Extract the [X, Y] coordinate from the center of the cell holding the provided text.  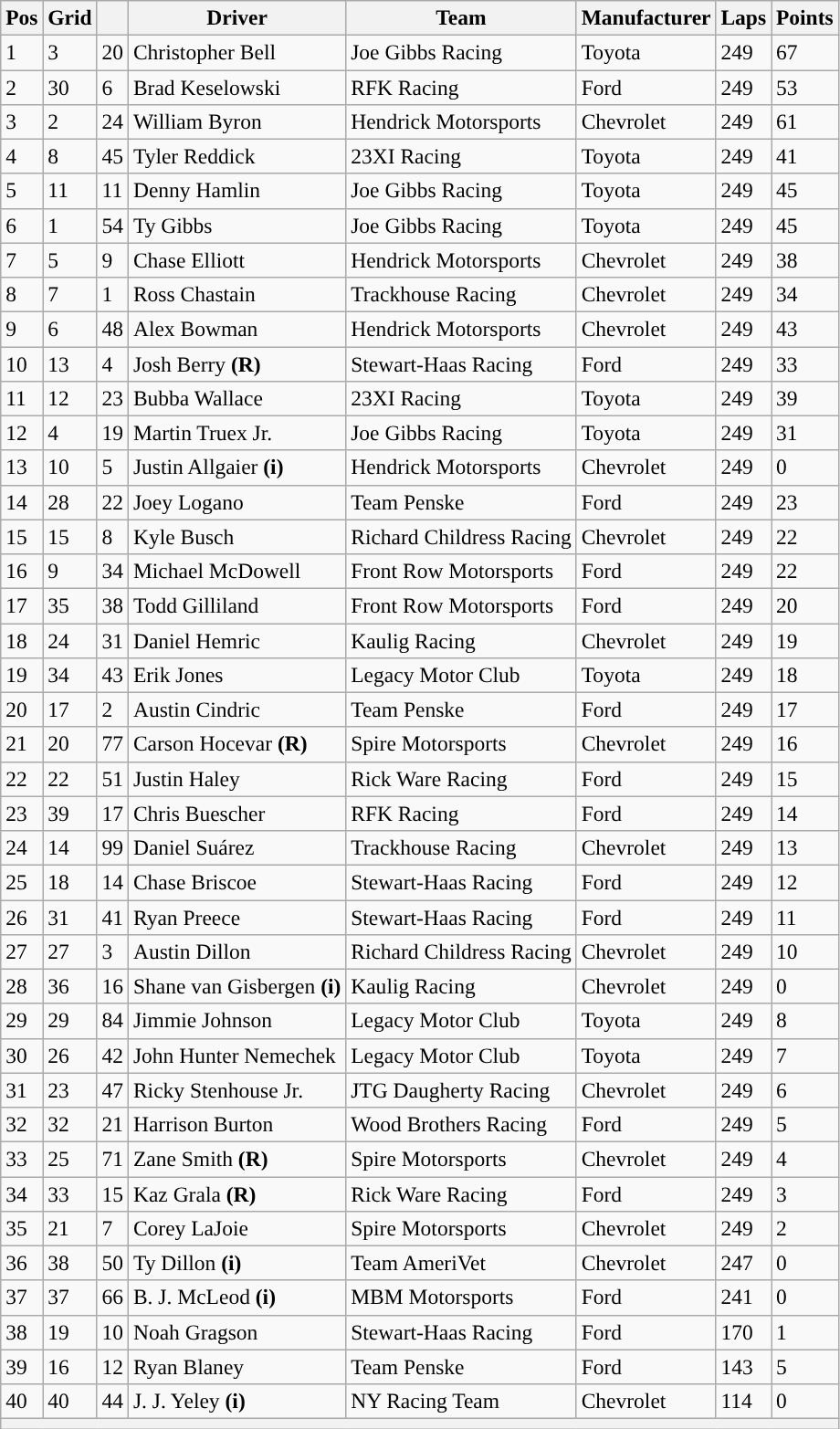
Points [805, 17]
Justin Haley [236, 779]
Chase Briscoe [236, 882]
Chase Elliott [236, 260]
Justin Allgaier (i) [236, 468]
Ryan Blaney [236, 1367]
Harrison Burton [236, 1124]
Michael McDowell [236, 571]
Ross Chastain [236, 294]
Tyler Reddick [236, 156]
61 [805, 121]
Team [461, 17]
67 [805, 52]
JTG Daugherty Racing [461, 1090]
114 [743, 1401]
J. J. Yeley (i) [236, 1401]
247 [743, 1263]
Martin Truex Jr. [236, 433]
51 [112, 779]
54 [112, 226]
Ty Dillon (i) [236, 1263]
Erik Jones [236, 675]
170 [743, 1332]
Brad Keselowski [236, 87]
Daniel Suárez [236, 847]
77 [112, 744]
Bubba Wallace [236, 398]
Kaz Grala (R) [236, 1193]
William Byron [236, 121]
Pos [22, 17]
Denny Hamlin [236, 191]
Ty Gibbs [236, 226]
Driver [236, 17]
Chris Buescher [236, 814]
Shane van Gisbergen (i) [236, 986]
Jimmie Johnson [236, 1021]
44 [112, 1401]
71 [112, 1159]
Austin Cindric [236, 709]
MBM Motorsports [461, 1298]
Grid [69, 17]
Christopher Bell [236, 52]
Daniel Hemric [236, 640]
B. J. McLeod (i) [236, 1298]
47 [112, 1090]
99 [112, 847]
Carson Hocevar (R) [236, 744]
241 [743, 1298]
143 [743, 1367]
50 [112, 1263]
48 [112, 329]
66 [112, 1298]
Wood Brothers Racing [461, 1124]
Joey Logano [236, 502]
Manufacturer [646, 17]
Team AmeriVet [461, 1263]
Josh Berry (R) [236, 363]
Zane Smith (R) [236, 1159]
NY Racing Team [461, 1401]
Corey LaJoie [236, 1228]
Kyle Busch [236, 537]
Noah Gragson [236, 1332]
53 [805, 87]
John Hunter Nemechek [236, 1056]
Austin Dillon [236, 951]
Laps [743, 17]
Alex Bowman [236, 329]
Ricky Stenhouse Jr. [236, 1090]
Ryan Preece [236, 917]
84 [112, 1021]
42 [112, 1056]
Todd Gilliland [236, 605]
